Search for the cell housing the specified text and yield its (X, Y) center coordinate. 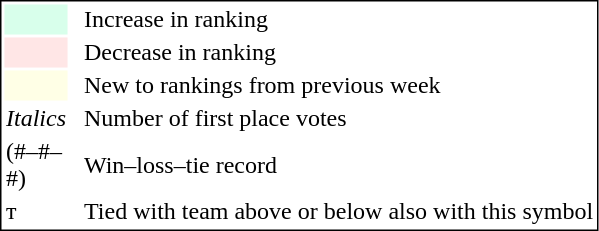
Increase in ranking (338, 19)
Italics (36, 119)
Decrease in ranking (338, 53)
Win–loss–tie record (338, 164)
Tied with team above or below also with this symbol (338, 211)
(#–#–#) (36, 164)
Number of first place votes (338, 119)
т (36, 211)
New to rankings from previous week (338, 85)
